For the text-containing cell, return its midpoint in (x, y) coordinate format. 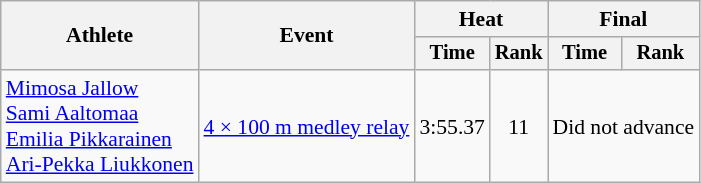
Athlete (100, 36)
4 × 100 m medley relay (307, 126)
Final (624, 19)
Event (307, 36)
Mimosa JallowSami AaltomaaEmilia PikkarainenAri-Pekka Liukkonen (100, 126)
3:55.37 (452, 126)
Heat (480, 19)
Did not advance (624, 126)
11 (519, 126)
